From the cell containing the given text, extract its center point as (X, Y) coordinate. 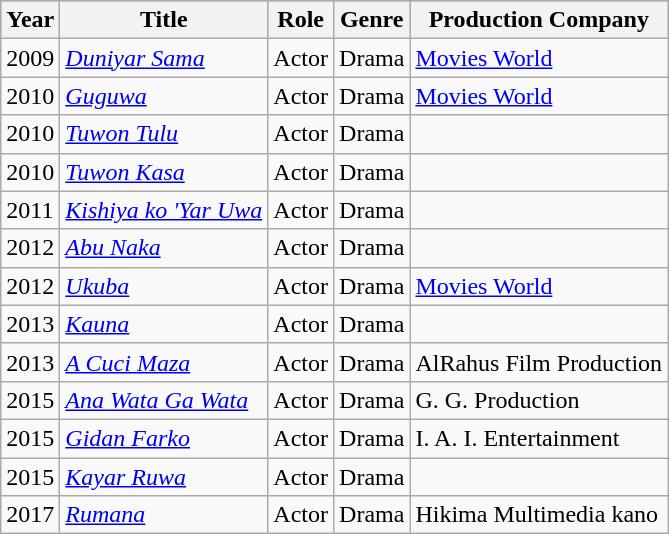
Hikima Multimedia kano (539, 515)
Rumana (164, 515)
Tuwon Kasa (164, 172)
Gidan Farko (164, 438)
Kishiya ko 'Yar Uwa (164, 210)
2011 (30, 210)
AlRahus Film Production (539, 362)
2017 (30, 515)
Tuwon Tulu (164, 134)
Ana Wata Ga Wata (164, 400)
Genre (372, 20)
Kayar Ruwa (164, 477)
A Cuci Maza (164, 362)
Abu Naka (164, 248)
G. G. Production (539, 400)
Guguwa (164, 96)
Production Company (539, 20)
Duniyar Sama (164, 58)
Role (301, 20)
2009 (30, 58)
Title (164, 20)
I. A. I. Entertainment (539, 438)
Ukuba (164, 286)
Year (30, 20)
Kauna (164, 324)
